Capture the cell that displays the provided text and extract its (X, Y) central coordinate. 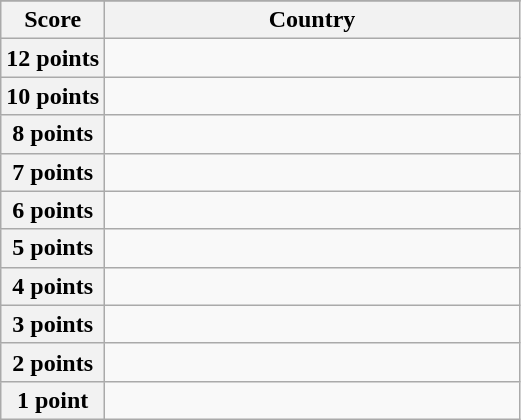
7 points (53, 172)
6 points (53, 210)
1 point (53, 400)
3 points (53, 324)
2 points (53, 362)
Country (312, 20)
5 points (53, 248)
10 points (53, 96)
12 points (53, 58)
8 points (53, 134)
4 points (53, 286)
Score (53, 20)
